Output the (X, Y) coordinate of the center of the cell containing the given text.  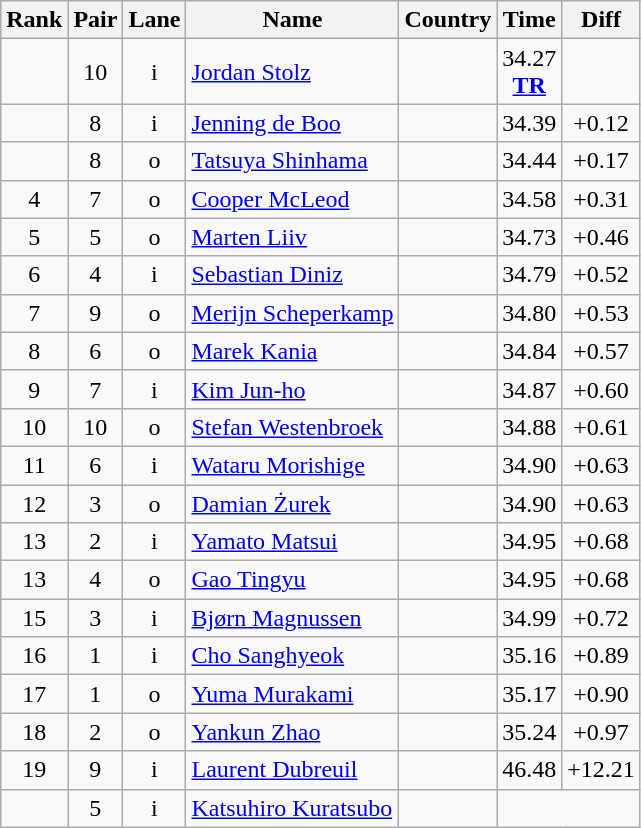
+0.57 (602, 351)
19 (34, 770)
Gao Tingyu (292, 580)
Yankun Zhao (292, 732)
+0.46 (602, 237)
+0.97 (602, 732)
35.24 (530, 732)
15 (34, 618)
46.48 (530, 770)
Laurent Dubreuil (292, 770)
Stefan Westenbroek (292, 427)
34.99 (530, 618)
17 (34, 694)
11 (34, 465)
35.17 (530, 694)
+12.21 (602, 770)
12 (34, 503)
34.88 (530, 427)
Rank (34, 20)
+0.52 (602, 275)
Diff (602, 20)
Time (530, 20)
Marek Kania (292, 351)
Tatsuya Shinhama (292, 161)
34.79 (530, 275)
+0.90 (602, 694)
Pair (96, 20)
34.39 (530, 123)
Wataru Morishige (292, 465)
+0.53 (602, 313)
34.87 (530, 389)
+0.17 (602, 161)
34.27TR (530, 72)
Yamato Matsui (292, 542)
Cho Sanghyeok (292, 656)
Country (448, 20)
Cooper McLeod (292, 199)
+0.12 (602, 123)
Yuma Murakami (292, 694)
34.58 (530, 199)
+0.61 (602, 427)
34.44 (530, 161)
Kim Jun-ho (292, 389)
35.16 (530, 656)
34.73 (530, 237)
Katsuhiro Kuratsubo (292, 808)
Lane (154, 20)
+0.89 (602, 656)
+0.72 (602, 618)
Sebastian Diniz (292, 275)
Name (292, 20)
Merijn Scheperkamp (292, 313)
Jenning de Boo (292, 123)
+0.60 (602, 389)
Jordan Stolz (292, 72)
34.80 (530, 313)
+0.31 (602, 199)
18 (34, 732)
16 (34, 656)
Bjørn Magnussen (292, 618)
34.84 (530, 351)
Damian Żurek (292, 503)
Marten Liiv (292, 237)
